For the text-containing cell, return its midpoint in [x, y] coordinate format. 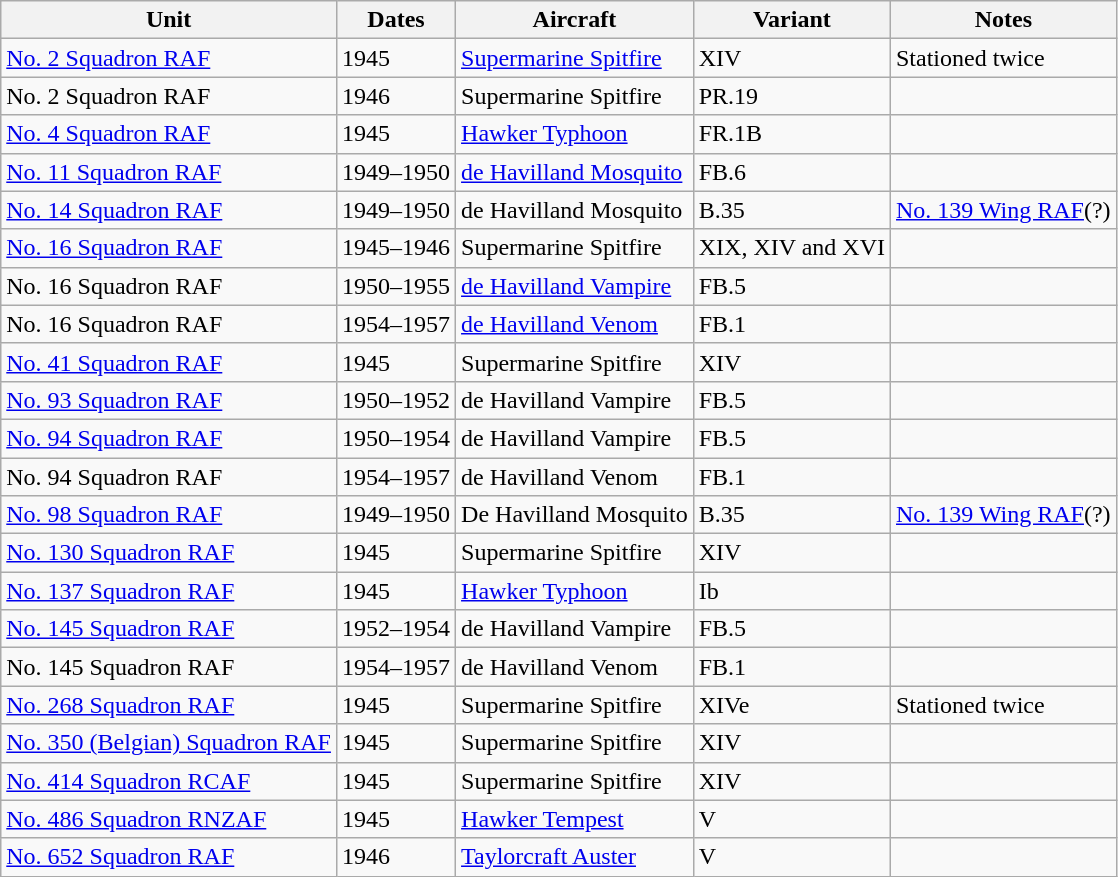
No. 137 Squadron RAF [169, 591]
No. 130 Squadron RAF [169, 553]
No. 4 Squadron RAF [169, 134]
PR.19 [792, 96]
No. 11 Squadron RAF [169, 172]
No. 93 Squadron RAF [169, 400]
1945–1946 [396, 248]
No. 350 (Belgian) Squadron RAF [169, 743]
FR.1B [792, 134]
1952–1954 [396, 629]
Aircraft [575, 20]
No. 14 Squadron RAF [169, 210]
No. 486 Squadron RNZAF [169, 819]
XIVe [792, 705]
No. 414 Squadron RCAF [169, 781]
1950–1952 [396, 400]
XIX, XIV and XVI [792, 248]
Hawker Tempest [575, 819]
FB.6 [792, 172]
No. 41 Squadron RAF [169, 362]
Unit [169, 20]
Dates [396, 20]
Variant [792, 20]
Ib [792, 591]
1950–1954 [396, 438]
De Havilland Mosquito [575, 515]
No. 98 Squadron RAF [169, 515]
No. 652 Squadron RAF [169, 857]
No. 268 Squadron RAF [169, 705]
1950–1955 [396, 286]
Notes [1003, 20]
Taylorcraft Auster [575, 857]
